Find where the given text appears and provide that cell's center as (x, y) coordinate. 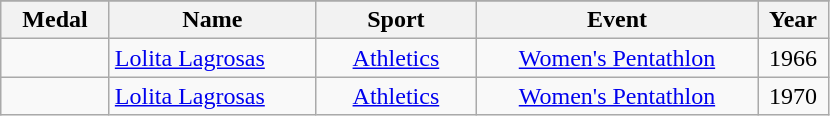
1970 (794, 96)
Event (616, 20)
1966 (794, 58)
Year (794, 20)
Name (212, 20)
Sport (396, 20)
Medal (56, 20)
